Find where the given text appears and provide that cell's center as (X, Y) coordinate. 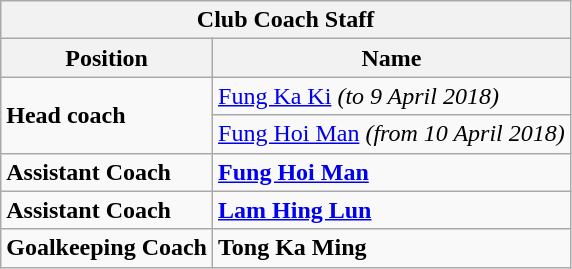
Head coach (107, 115)
Lam Hing Lun (392, 210)
Fung Ka Ki (to 9 April 2018) (392, 96)
Fung Hoi Man (from 10 April 2018) (392, 134)
Club Coach Staff (286, 20)
Tong Ka Ming (392, 248)
Goalkeeping Coach (107, 248)
Name (392, 58)
Position (107, 58)
Fung Hoi Man (392, 172)
